For the text-containing cell, return its midpoint in (x, y) coordinate format. 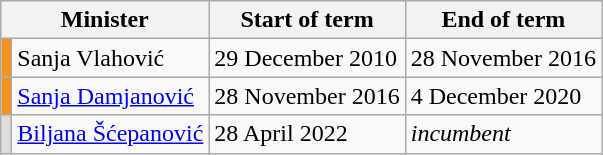
4 December 2020 (503, 96)
incumbent (503, 134)
Minister (105, 20)
28 April 2022 (307, 134)
Start of term (307, 20)
Sanja Damjanović (110, 96)
Sanja Vlahović (110, 58)
29 December 2010 (307, 58)
End of term (503, 20)
Biljana Šćepanović (110, 134)
